Pinpoint the cell where the given text exists, returning its (X, Y) midpoint coordinate. 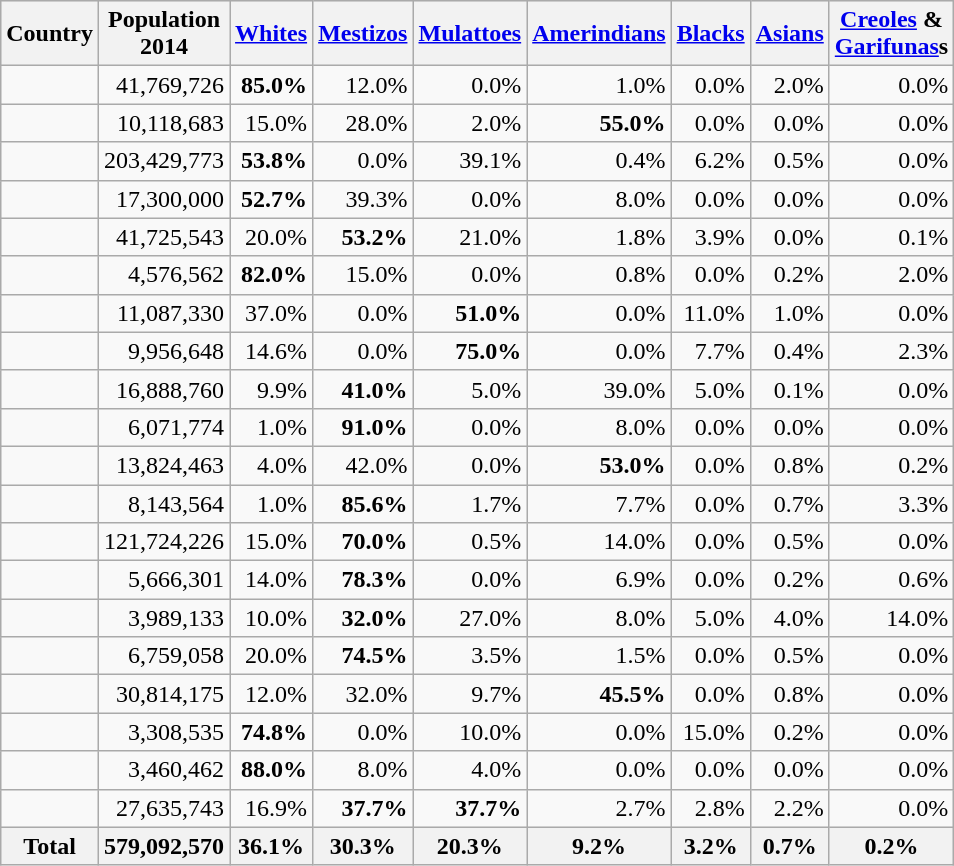
37.0% (272, 313)
70.0% (363, 542)
2.3% (891, 351)
3.3% (891, 503)
82.0% (272, 275)
3.5% (470, 656)
8,143,564 (164, 503)
53.8% (272, 161)
51.0% (470, 313)
2.7% (599, 808)
Whites (272, 34)
Mulattoes (470, 34)
21.0% (470, 237)
Population2014 (164, 34)
55.0% (599, 123)
45.5% (599, 694)
11.0% (710, 313)
53.2% (363, 237)
1.8% (599, 237)
85.0% (272, 85)
78.3% (363, 580)
41.0% (363, 389)
14.6% (272, 351)
28.0% (363, 123)
20.3% (470, 846)
27,635,743 (164, 808)
Amerindians (599, 34)
36.1% (272, 846)
Country (50, 34)
10,118,683 (164, 123)
579,092,570 (164, 846)
6.9% (599, 580)
Total (50, 846)
16.9% (272, 808)
41,769,726 (164, 85)
3.9% (710, 237)
9,956,648 (164, 351)
9.2% (599, 846)
30.3% (363, 846)
39.0% (599, 389)
39.3% (363, 199)
42.0% (363, 465)
75.0% (470, 351)
3,308,535 (164, 732)
9.7% (470, 694)
1.7% (470, 503)
121,724,226 (164, 542)
17,300,000 (164, 199)
2.8% (710, 808)
3,460,462 (164, 770)
0.6% (891, 580)
88.0% (272, 770)
30,814,175 (164, 694)
52.7% (272, 199)
91.0% (363, 427)
9.9% (272, 389)
11,087,330 (164, 313)
3.2% (710, 846)
5,666,301 (164, 580)
203,429,773 (164, 161)
16,888,760 (164, 389)
3,989,133 (164, 618)
6,071,774 (164, 427)
39.1% (470, 161)
53.0% (599, 465)
74.8% (272, 732)
13,824,463 (164, 465)
4,576,562 (164, 275)
85.6% (363, 503)
2.2% (790, 808)
27.0% (470, 618)
6,759,058 (164, 656)
Blacks (710, 34)
41,725,543 (164, 237)
Asians (790, 34)
Creoles &Garifunass (891, 34)
1.5% (599, 656)
Mestizos (363, 34)
6.2% (710, 161)
74.5% (363, 656)
